Locate the cell with the specified text and output its (x, y) center coordinate. 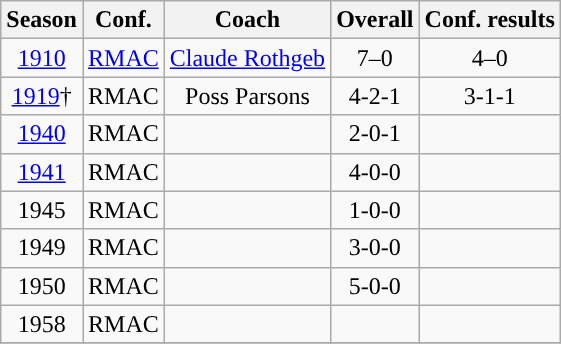
3-0-0 (375, 248)
2-0-1 (375, 134)
Overall (375, 20)
1950 (42, 286)
1941 (42, 172)
Conf. results (490, 20)
1958 (42, 324)
4-0-0 (375, 172)
1919† (42, 96)
1-0-0 (375, 210)
Poss Parsons (247, 96)
3-1-1 (490, 96)
Season (42, 20)
1949 (42, 248)
1910 (42, 58)
4–0 (490, 58)
7–0 (375, 58)
Coach (247, 20)
4-2-1 (375, 96)
Claude Rothgeb (247, 58)
Conf. (123, 20)
1940 (42, 134)
5-0-0 (375, 286)
1945 (42, 210)
